Locate the cell with the specified text and output its (X, Y) center coordinate. 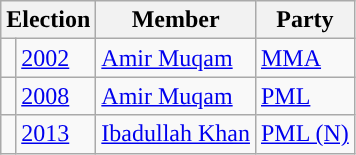
PML (304, 96)
2008 (56, 96)
Election (48, 20)
MMA (304, 58)
Ibadullah Khan (176, 134)
Member (176, 20)
2002 (56, 58)
2013 (56, 134)
Party (304, 20)
PML (N) (304, 134)
